Detect which cell encompasses the target text, then output its (x, y) center coordinate. 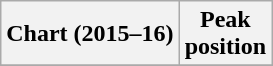
Peakposition (225, 34)
Chart (2015–16) (90, 34)
